Determine the (X, Y) coordinate at the center of the cell enclosing the given text.  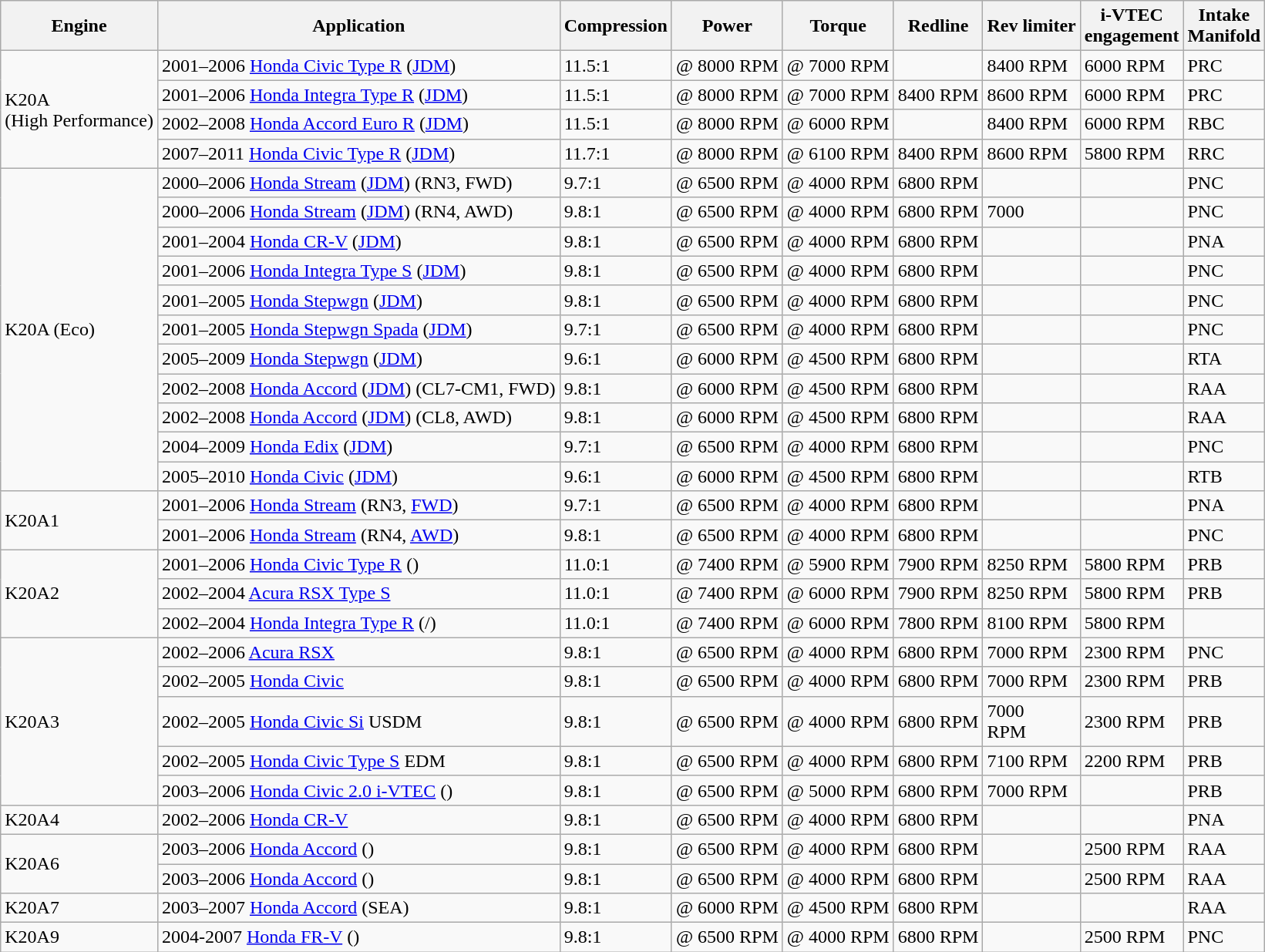
K20A2 (79, 594)
2002–2008 Honda Accord Euro R (JDM) (358, 124)
Power (727, 26)
2005–2010 Honda Civic (JDM) (358, 476)
2002–2006 Acura RSX (358, 652)
Engine (79, 26)
2001–2006 Honda Stream (RN3, FWD) (358, 506)
2007–2011 Honda Civic Type R (JDM) (358, 153)
K20A7 (79, 908)
2001–2006 Honda Integra Type R (JDM) (358, 95)
2001–2006 Honda Civic Type R (JDM) (358, 66)
2002–2005 Honda Civic Si USDM (358, 722)
11.7:1 (615, 153)
Torque (838, 26)
K20A1 (79, 520)
2002–2006 Honda CR-V (358, 819)
2002–2005 Honda Civic Type S EDM (358, 761)
2001–2005 Honda Stepwgn Spada (JDM) (358, 329)
K20A3 (79, 722)
Application (358, 26)
2002–2004 Acura RSX Type S (358, 594)
IntakeManifold (1224, 26)
Compression (615, 26)
RBC (1224, 124)
K20A6 (79, 863)
RTA (1224, 358)
Rev limiter (1031, 26)
7800 RPM (938, 623)
Redline (938, 26)
K20A (Eco) (79, 330)
7000RPM (1031, 722)
2004-2007 Honda FR-V () (358, 937)
2002–2005 Honda Civic (358, 681)
2002–2008 Honda Accord (JDM) (CL8, AWD) (358, 418)
@ 5900 RPM (838, 564)
7000 (1031, 212)
2001–2006 Honda Stream (RN4, AWD) (358, 535)
@ 5000 RPM (838, 790)
K20A4 (79, 819)
8100 RPM (1031, 623)
RRC (1224, 153)
2004–2009 Honda Edix (JDM) (358, 447)
@ 6100 RPM (838, 153)
2001–2006 Honda Integra Type S (JDM) (358, 271)
K20A(High Performance) (79, 109)
2001–2004 Honda CR-V (JDM) (358, 241)
2000–2006 Honda Stream (JDM) (RN4, AWD) (358, 212)
2001–2006 Honda Civic Type R () (358, 564)
2000–2006 Honda Stream (JDM) (RN3, FWD) (358, 183)
2003–2006 Honda Civic 2.0 i-VTEC () (358, 790)
2002–2004 Honda Integra Type R (/) (358, 623)
RTB (1224, 476)
2002–2008 Honda Accord (JDM) (CL7-CM1, FWD) (358, 388)
7100 RPM (1031, 761)
2003–2007 Honda Accord (SEA) (358, 908)
2005–2009 Honda Stepwgn (JDM) (358, 358)
i-VTECengagement (1132, 26)
2200 RPM (1132, 761)
2001–2005 Honda Stepwgn (JDM) (358, 300)
K20A9 (79, 937)
